Scan for the cell matching the given text and deliver its [X, Y] coordinate at center. 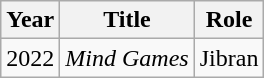
Year [30, 20]
Mind Games [127, 58]
Role [229, 20]
Jibran [229, 58]
2022 [30, 58]
Title [127, 20]
